Provide the [X, Y] coordinate of the cell's center where the given text is located.  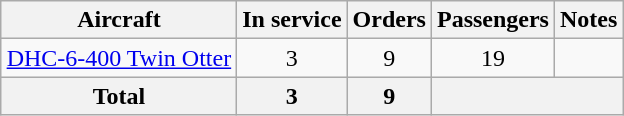
DHC-6-400 Twin Otter [119, 58]
Passengers [492, 20]
Aircraft [119, 20]
Notes [588, 20]
Orders [389, 20]
Total [119, 96]
In service [292, 20]
19 [492, 58]
